Identify which cell holds the provided text, then report its (X, Y) central coordinate. 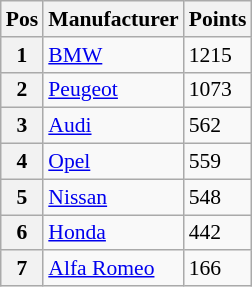
Audi (113, 126)
1 (22, 55)
442 (218, 233)
Honda (113, 233)
Alfa Romeo (113, 269)
2 (22, 90)
Pos (22, 19)
Opel (113, 162)
Peugeot (113, 90)
5 (22, 197)
1073 (218, 90)
Points (218, 19)
3 (22, 126)
548 (218, 197)
7 (22, 269)
4 (22, 162)
BMW (113, 55)
559 (218, 162)
166 (218, 269)
1215 (218, 55)
6 (22, 233)
Nissan (113, 197)
562 (218, 126)
Manufacturer (113, 19)
